Extract the (X, Y) coordinate from the center of the cell holding the provided text.  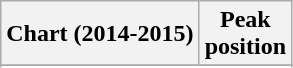
Peakposition (245, 34)
Chart (2014-2015) (100, 34)
